Determine the (x, y) coordinate at the center of the cell enclosing the given text.  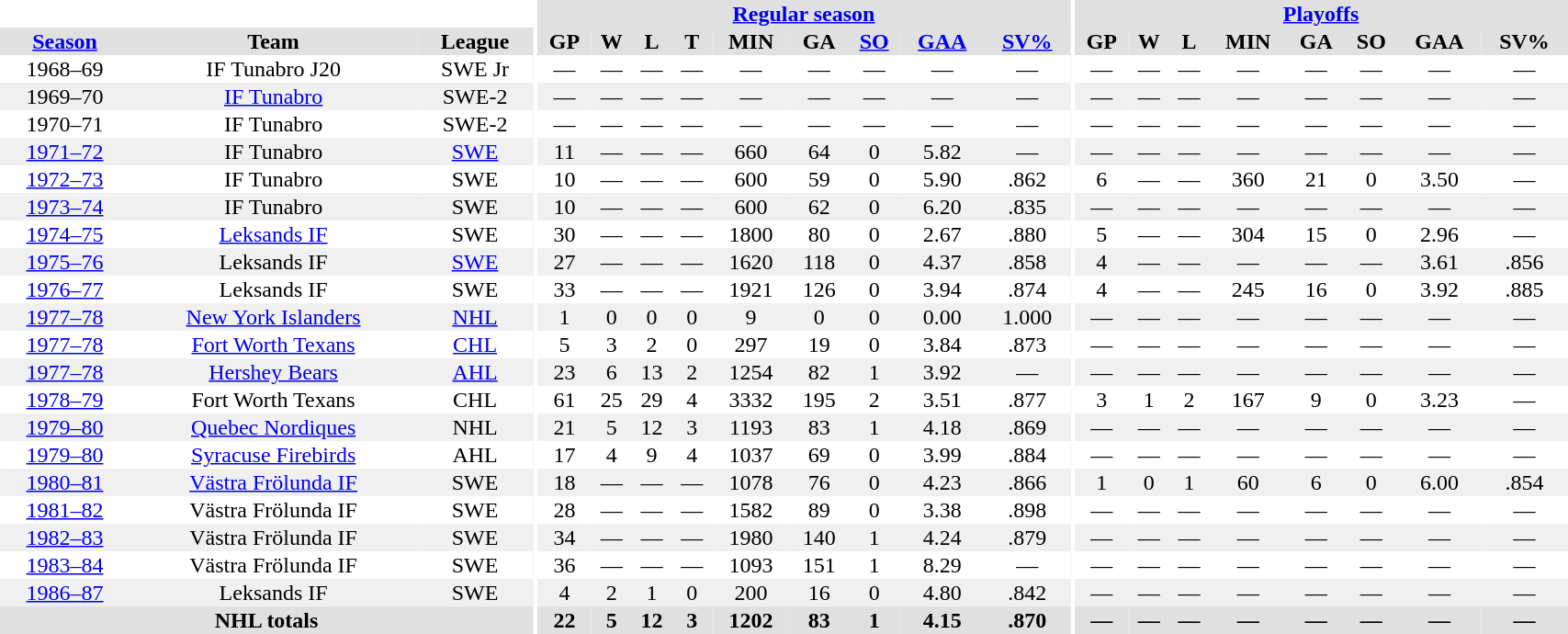
.884 (1027, 455)
36 (564, 565)
25 (612, 400)
League (475, 41)
23 (564, 372)
Season (64, 41)
89 (819, 510)
5.90 (942, 179)
19 (819, 345)
76 (819, 482)
.858 (1027, 262)
1978–79 (64, 400)
.879 (1027, 538)
17 (564, 455)
34 (564, 538)
1.000 (1027, 317)
.842 (1027, 593)
660 (751, 152)
3.84 (942, 345)
80 (819, 234)
1969–70 (64, 96)
.854 (1525, 482)
3.61 (1438, 262)
.862 (1027, 179)
15 (1315, 234)
1972–73 (64, 179)
.877 (1027, 400)
1975–76 (64, 262)
1971–72 (64, 152)
22 (564, 620)
64 (819, 152)
1202 (751, 620)
3.94 (942, 289)
3.50 (1438, 179)
30 (564, 234)
Team (274, 41)
1981–82 (64, 510)
3.23 (1438, 400)
New York Islanders (274, 317)
304 (1247, 234)
3.38 (942, 510)
1037 (751, 455)
NHL totals (266, 620)
11 (564, 152)
SWE Jr (475, 69)
1970–71 (64, 124)
0.00 (942, 317)
4.23 (942, 482)
1078 (751, 482)
Quebec Nordiques (274, 427)
1982–83 (64, 538)
Hershey Bears (274, 372)
59 (819, 179)
29 (652, 400)
IF Tunabro J20 (274, 69)
Syracuse Firebirds (274, 455)
.873 (1027, 345)
1921 (751, 289)
4.24 (942, 538)
.898 (1027, 510)
1800 (751, 234)
.880 (1027, 234)
3.99 (942, 455)
61 (564, 400)
3332 (751, 400)
3.51 (942, 400)
28 (564, 510)
.856 (1525, 262)
126 (819, 289)
4.18 (942, 427)
5.82 (942, 152)
33 (564, 289)
4.15 (942, 620)
4.80 (942, 593)
27 (564, 262)
1983–84 (64, 565)
1193 (751, 427)
2.67 (942, 234)
2.96 (1438, 234)
1973–74 (64, 207)
.835 (1027, 207)
1620 (751, 262)
18 (564, 482)
4.37 (942, 262)
.874 (1027, 289)
T (692, 41)
6.00 (1438, 482)
118 (819, 262)
1968–69 (64, 69)
69 (819, 455)
1974–75 (64, 234)
.866 (1027, 482)
1254 (751, 372)
245 (1247, 289)
1980 (751, 538)
1980–81 (64, 482)
1093 (751, 565)
8.29 (942, 565)
.885 (1525, 289)
.870 (1027, 620)
151 (819, 565)
6.20 (942, 207)
1582 (751, 510)
297 (751, 345)
1976–77 (64, 289)
167 (1247, 400)
195 (819, 400)
1986–87 (64, 593)
Regular season (804, 14)
200 (751, 593)
60 (1247, 482)
.869 (1027, 427)
360 (1247, 179)
140 (819, 538)
13 (652, 372)
Playoffs (1321, 14)
82 (819, 372)
62 (819, 207)
